Scan for the cell matching the given text and deliver its (x, y) coordinate at center. 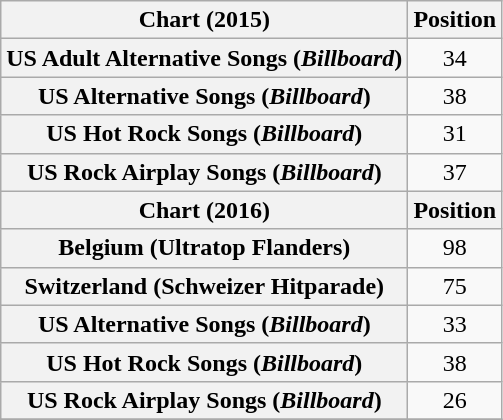
26 (455, 400)
31 (455, 134)
37 (455, 172)
US Adult Alternative Songs (Billboard) (204, 58)
33 (455, 324)
75 (455, 286)
Chart (2015) (204, 20)
Belgium (Ultratop Flanders) (204, 248)
Switzerland (Schweizer Hitparade) (204, 286)
Chart (2016) (204, 210)
98 (455, 248)
34 (455, 58)
